Extract the (X, Y) coordinate from the center of the cell holding the provided text.  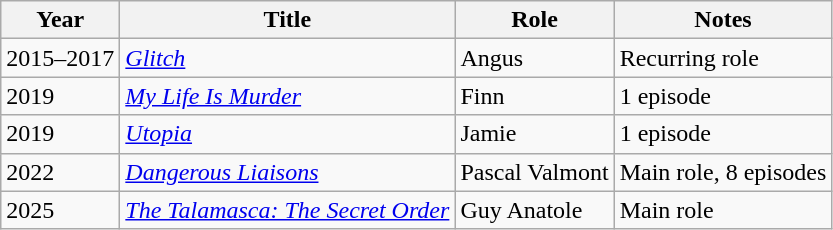
Guy Anatole (534, 210)
Glitch (288, 58)
Angus (534, 58)
Title (288, 20)
Main role (723, 210)
My Life Is Murder (288, 96)
2015–2017 (60, 58)
Finn (534, 96)
2022 (60, 172)
Role (534, 20)
Main role, 8 episodes (723, 172)
Utopia (288, 134)
Year (60, 20)
2025 (60, 210)
Dangerous Liaisons (288, 172)
Pascal Valmont (534, 172)
Jamie (534, 134)
Recurring role (723, 58)
The Talamasca: The Secret Order (288, 210)
Notes (723, 20)
